Capture the cell that displays the provided text and extract its (X, Y) central coordinate. 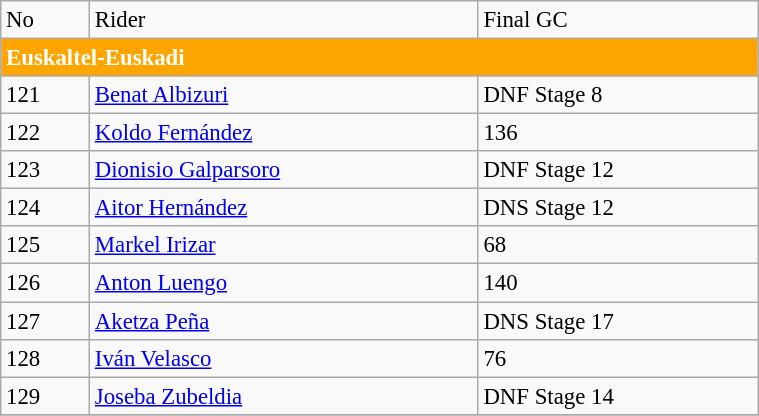
Iván Velasco (284, 358)
DNF Stage 12 (618, 170)
136 (618, 133)
No (46, 20)
Joseba Zubeldia (284, 396)
Markel Irizar (284, 245)
Benat Albizuri (284, 95)
126 (46, 283)
128 (46, 358)
68 (618, 245)
Koldo Fernández (284, 133)
DNS Stage 12 (618, 208)
123 (46, 170)
127 (46, 321)
Aketza Peña (284, 321)
Euskaltel-Euskadi (380, 58)
121 (46, 95)
76 (618, 358)
122 (46, 133)
DNF Stage 8 (618, 95)
140 (618, 283)
Anton Luengo (284, 283)
Aitor Hernández (284, 208)
DNS Stage 17 (618, 321)
Final GC (618, 20)
DNF Stage 14 (618, 396)
Dionisio Galparsoro (284, 170)
Rider (284, 20)
124 (46, 208)
129 (46, 396)
125 (46, 245)
